Capture the cell that displays the provided text and extract its [X, Y] central coordinate. 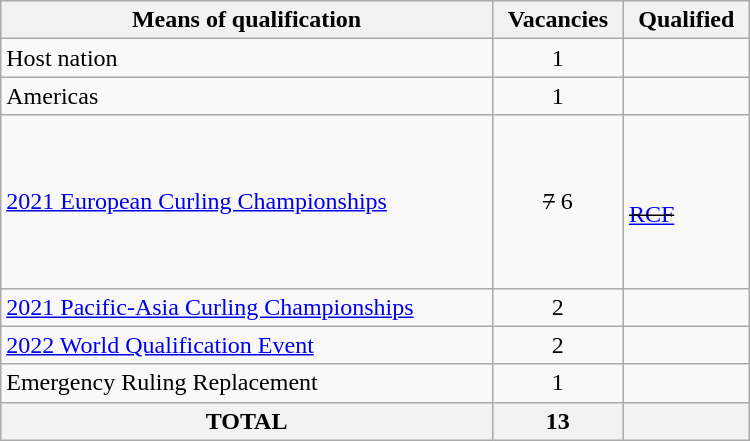
2021 Pacific-Asia Curling Championships [247, 307]
RCF [686, 202]
7 6 [558, 202]
Qualified [686, 20]
Vacancies [558, 20]
Means of qualification [247, 20]
2021 European Curling Championships [247, 202]
2022 World Qualification Event [247, 345]
Host nation [247, 58]
TOTAL [247, 421]
Emergency Ruling Replacement [247, 383]
13 [558, 421]
Americas [247, 96]
